Locate the cell with the specified text and output its [X, Y] center coordinate. 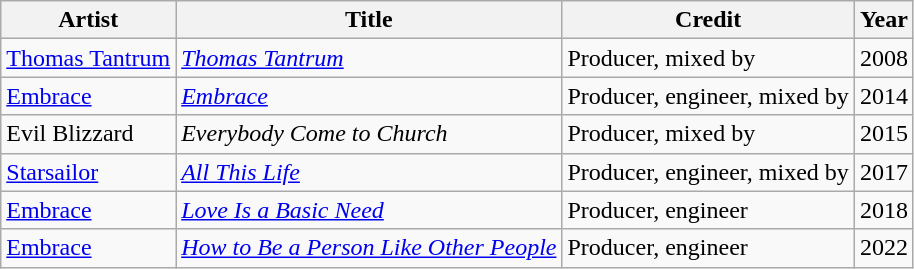
Credit [708, 20]
Starsailor [88, 172]
Title [369, 20]
2018 [884, 210]
2017 [884, 172]
Year [884, 20]
Artist [88, 20]
All This Life [369, 172]
Everybody Come to Church [369, 134]
Love Is a Basic Need [369, 210]
Evil Blizzard [88, 134]
2014 [884, 96]
2015 [884, 134]
2022 [884, 248]
How to Be a Person Like Other People [369, 248]
2008 [884, 58]
